Locate the cell with the specified text and output its [x, y] center coordinate. 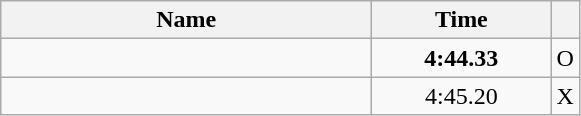
Time [462, 20]
Name [186, 20]
X [565, 96]
4:44.33 [462, 58]
4:45.20 [462, 96]
O [565, 58]
